Return the [X, Y] coordinate for the center point of the cell that contains the specified text.  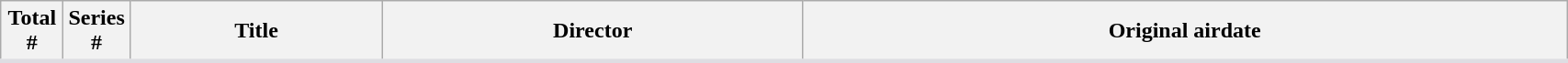
Original airdate [1185, 31]
Title [255, 31]
Total# [32, 31]
Director [593, 31]
Series# [96, 31]
